For the text-containing cell, return its midpoint in [X, Y] coordinate format. 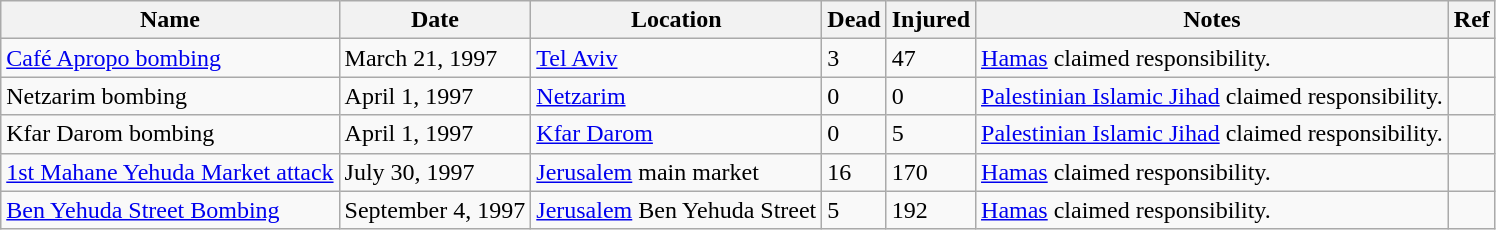
Jerusalem main market [676, 172]
Name [170, 20]
Notes [1212, 20]
Jerusalem Ben Yehuda Street [676, 210]
192 [930, 210]
Ben Yehuda Street Bombing [170, 210]
September 4, 1997 [435, 210]
Injured [930, 20]
Location [676, 20]
Date [435, 20]
Netzarim bombing [170, 96]
47 [930, 58]
Netzarim [676, 96]
March 21, 1997 [435, 58]
3 [854, 58]
Tel Aviv [676, 58]
Ref [1472, 20]
170 [930, 172]
Kfar Darom [676, 134]
Café Apropo bombing [170, 58]
1st Mahane Yehuda Market attack [170, 172]
Dead [854, 20]
July 30, 1997 [435, 172]
16 [854, 172]
Kfar Darom bombing [170, 134]
